Return (x, y) of the center of cell containing provided text 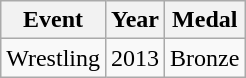
Medal (205, 20)
Year (134, 20)
Event (54, 20)
Bronze (205, 58)
Wrestling (54, 58)
2013 (134, 58)
